Search for the cell housing the specified text and yield its [X, Y] center coordinate. 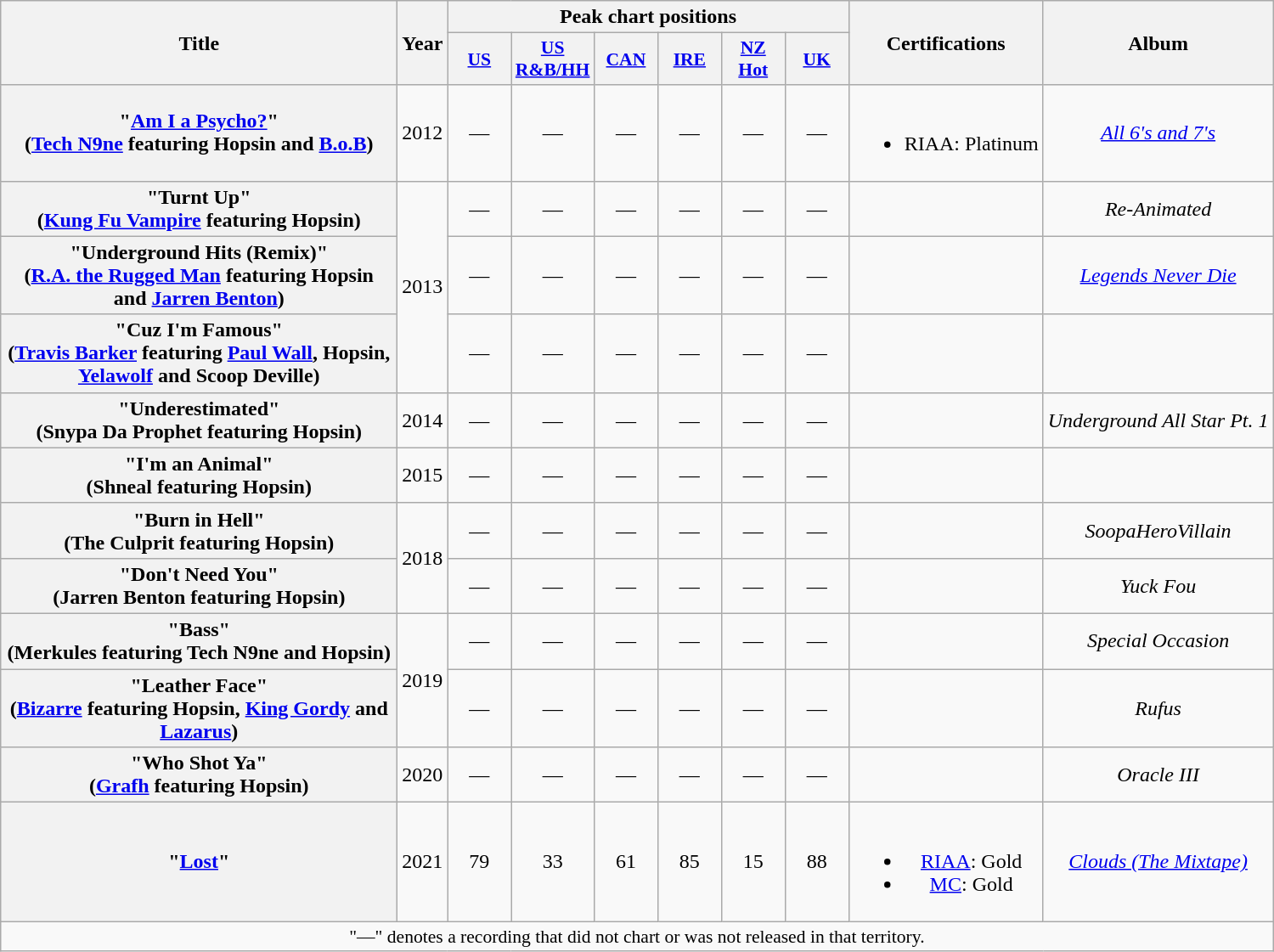
"Am I a Psycho?"(Tech N9ne featuring Hopsin and B.o.B) [199, 132]
Album [1158, 42]
"Turnt Up"(Kung Fu Vampire featuring Hopsin) [199, 209]
US [479, 59]
"Leather Face"(Bizarre featuring Hopsin, King Gordy and Lazarus) [199, 708]
RIAA: Platinum [946, 132]
Yuck Fou [1158, 586]
US R&B/HH [553, 59]
Legends Never Die [1158, 275]
2021 [423, 862]
RIAA: GoldMC: Gold [946, 862]
2014 [423, 420]
15 [753, 862]
Certifications [946, 42]
Peak chart positions [648, 17]
"Underestimated"(Snypa Da Prophet featuring Hopsin) [199, 420]
Year [423, 42]
61 [625, 862]
79 [479, 862]
2015 [423, 476]
"I'm an Animal"(Shneal featuring Hopsin) [199, 476]
2020 [423, 775]
"Don't Need You"(Jarren Benton featuring Hopsin) [199, 586]
"Bass"(Merkules featuring Tech N9ne and Hopsin) [199, 640]
2018 [423, 558]
2019 [423, 679]
"Lost" [199, 862]
Rufus [1158, 708]
CAN [625, 59]
Clouds (The Mixtape) [1158, 862]
"Cuz I'm Famous"(Travis Barker featuring Paul Wall, Hopsin, Yelawolf and Scoop Deville) [199, 353]
Special Occasion [1158, 640]
"Burn in Hell"(The Culprit featuring Hopsin) [199, 530]
"—" denotes a recording that did not chart or was not released in that territory. [637, 937]
2013 [423, 287]
UK [817, 59]
88 [817, 862]
85 [690, 862]
2012 [423, 132]
NZHot [753, 59]
IRE [690, 59]
"Underground Hits (Remix)"(R.A. the Rugged Man featuring Hopsin and Jarren Benton) [199, 275]
Title [199, 42]
33 [553, 862]
All 6's and 7's [1158, 132]
Oracle III [1158, 775]
Re-Animated [1158, 209]
"Who Shot Ya"(Grafh featuring Hopsin) [199, 775]
Underground All Star Pt. 1 [1158, 420]
SoopaHeroVillain [1158, 530]
